Return [X, Y] of the center of cell containing provided text 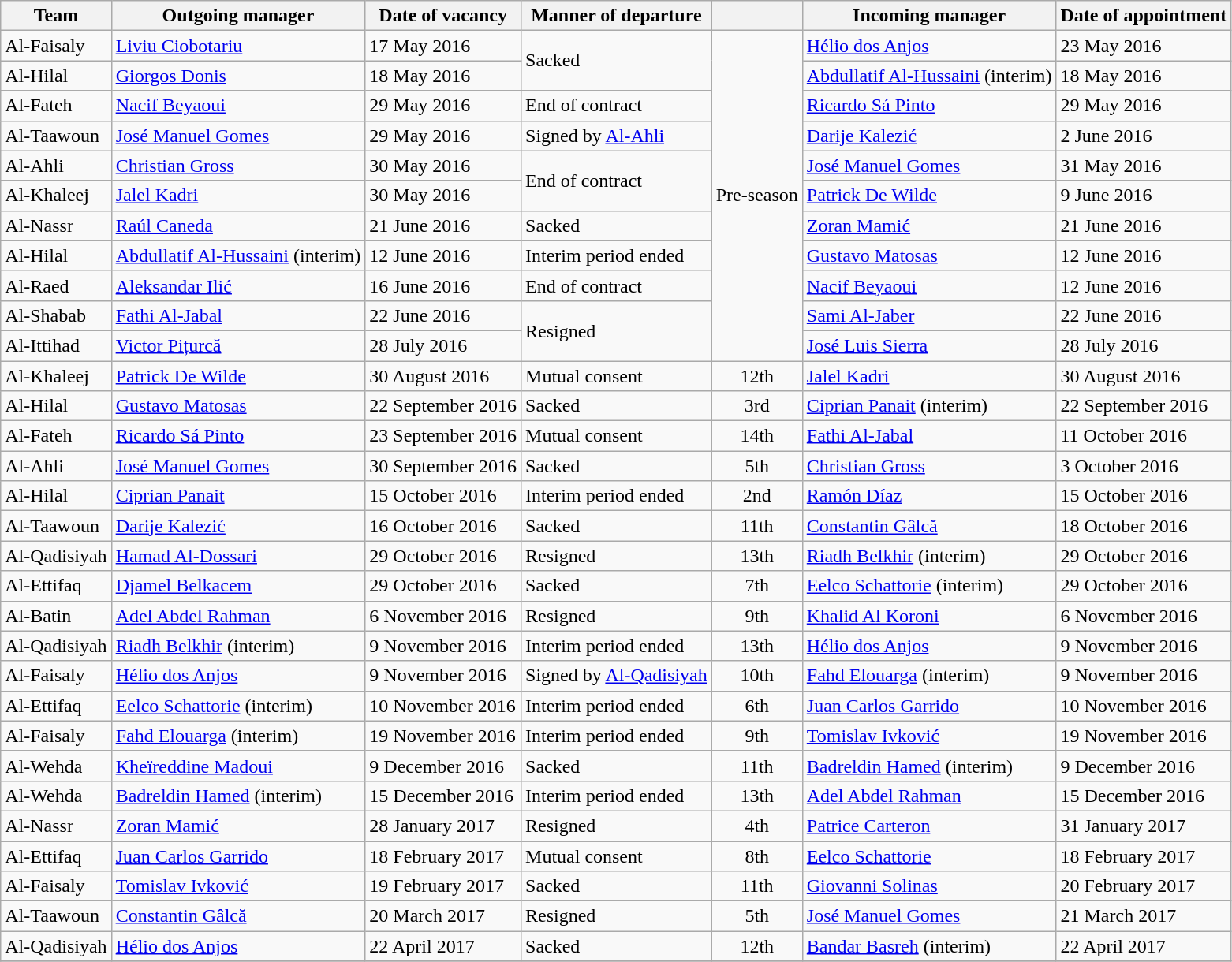
Liviu Ciobotariu [238, 46]
Outgoing manager [238, 16]
23 May 2016 [1144, 46]
Aleksandar Ilić [238, 285]
3rd [757, 406]
19 February 2017 [443, 886]
Kheïreddine Madoui [238, 766]
Ciprian Panait (interim) [929, 406]
16 June 2016 [443, 285]
Giovanni Solinas [929, 886]
17 May 2016 [443, 46]
Signed by Al-Ahli [617, 136]
2 June 2016 [1144, 136]
Patrice Carteron [929, 826]
2nd [757, 496]
18 October 2016 [1144, 526]
Hamad Al-Dossari [238, 556]
31 May 2016 [1144, 166]
Team [56, 16]
Al-Raed [56, 285]
11 October 2016 [1144, 436]
14th [757, 436]
20 March 2017 [443, 916]
Raúl Caneda [238, 226]
10th [757, 676]
30 September 2016 [443, 466]
Sami Al-Jaber [929, 315]
Giorgos Donis [238, 76]
28 January 2017 [443, 826]
Victor Pițurcă [238, 345]
31 January 2017 [1144, 826]
Incoming manager [929, 16]
Khalid Al Koroni [929, 616]
Ramón Díaz [929, 496]
José Luis Sierra [929, 345]
7th [757, 586]
20 February 2017 [1144, 886]
Bandar Basreh (interim) [929, 946]
9 June 2016 [1144, 196]
21 March 2017 [1144, 916]
Ciprian Panait [238, 496]
3 October 2016 [1144, 466]
8th [757, 856]
23 September 2016 [443, 436]
Manner of departure [617, 16]
Al-Batin [56, 616]
Date of vacancy [443, 16]
4th [757, 826]
6th [757, 706]
Al-Shabab [56, 315]
Date of appointment [1144, 16]
Pre-season [757, 196]
Al-Ittihad [56, 345]
Eelco Schattorie [929, 856]
16 October 2016 [443, 526]
Signed by Al-Qadisiyah [617, 676]
Djamel Belkacem [238, 586]
